Determine the [X, Y] coordinate at the center of the cell enclosing the given text.  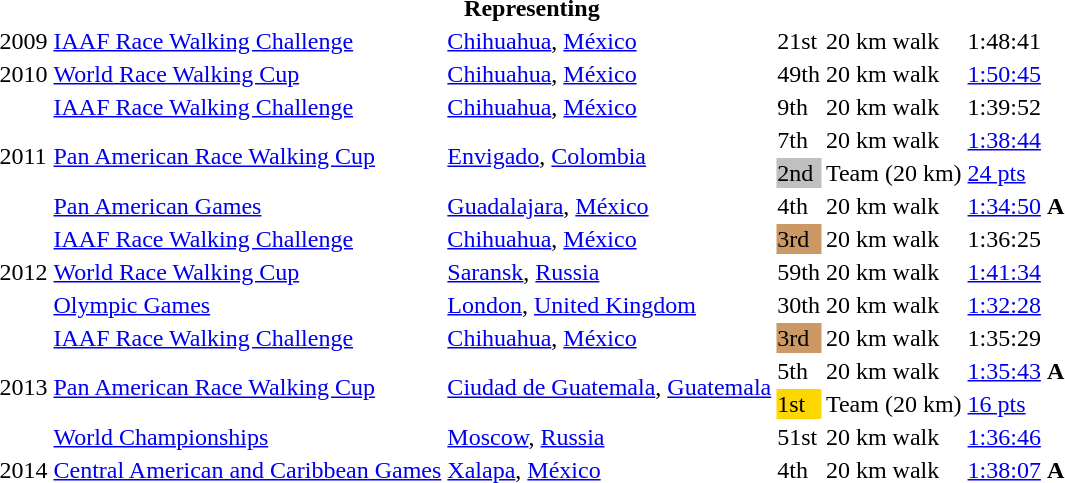
Saransk, Russia [610, 272]
51st [799, 437]
21st [799, 41]
World Championships [248, 437]
59th [799, 272]
1st [799, 404]
7th [799, 140]
Olympic Games [248, 305]
5th [799, 371]
2nd [799, 173]
Ciudad de Guatemala, Guatemala [610, 388]
9th [799, 107]
London, United Kingdom [610, 305]
49th [799, 74]
Guadalajara, México [610, 206]
Moscow, Russia [610, 437]
Envigado, Colombia [610, 156]
4th [799, 206]
30th [799, 305]
Pan American Games [248, 206]
